Identify which cell holds the provided text, then report its (x, y) central coordinate. 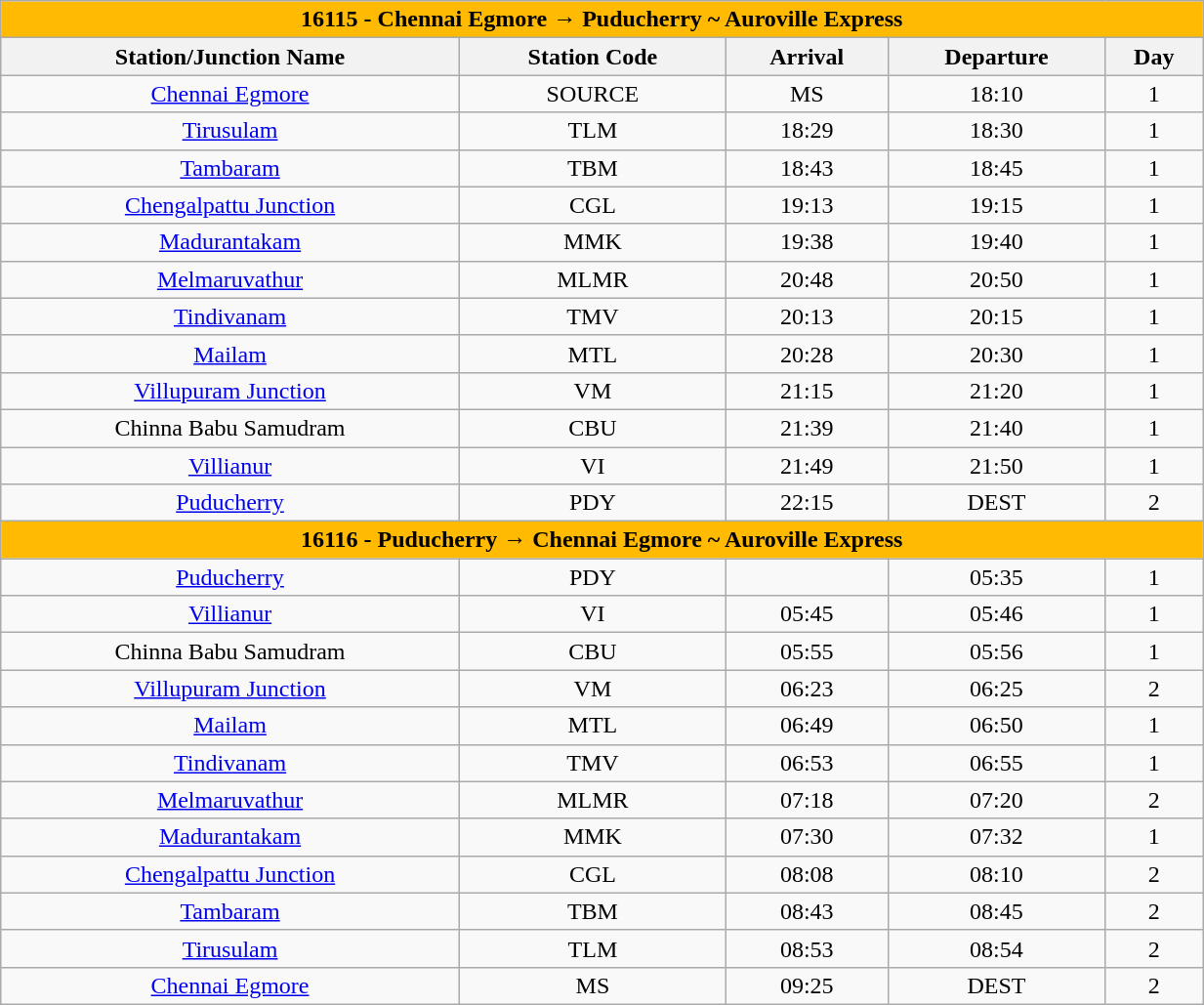
22:15 (807, 503)
20:15 (996, 316)
21:15 (807, 391)
16116 - Puducherry → Chennai Egmore ~ Auroville Express (602, 540)
06:53 (807, 763)
19:13 (807, 205)
05:46 (996, 614)
07:30 (807, 837)
18:10 (996, 94)
18:45 (996, 168)
08:10 (996, 874)
20:30 (996, 354)
21:50 (996, 466)
19:15 (996, 205)
19:38 (807, 242)
SOURCE (592, 94)
18:43 (807, 168)
05:45 (807, 614)
06:23 (807, 689)
05:55 (807, 651)
21:40 (996, 428)
Day (1154, 57)
06:55 (996, 763)
Departure (996, 57)
18:30 (996, 131)
20:28 (807, 354)
Arrival (807, 57)
21:39 (807, 428)
08:45 (996, 911)
05:56 (996, 651)
07:18 (807, 800)
16115 - Chennai Egmore → Puducherry ~ Auroville Express (602, 20)
21:49 (807, 466)
18:29 (807, 131)
06:25 (996, 689)
21:20 (996, 391)
19:40 (996, 242)
20:48 (807, 279)
Station Code (592, 57)
20:13 (807, 316)
09:25 (807, 985)
05:35 (996, 577)
Station/Junction Name (230, 57)
07:20 (996, 800)
08:43 (807, 911)
06:50 (996, 726)
06:49 (807, 726)
20:50 (996, 279)
07:32 (996, 837)
08:53 (807, 948)
08:54 (996, 948)
08:08 (807, 874)
